From the cell containing the given text, extract its center point as (X, Y) coordinate. 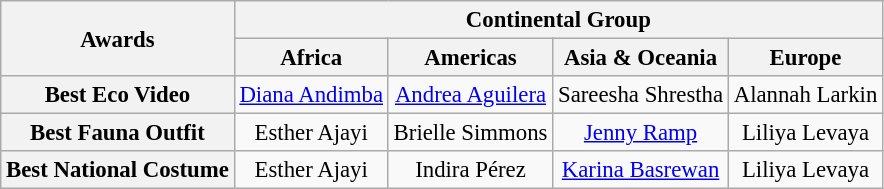
Andrea Aguilera (470, 95)
Best Eco Video (118, 95)
Diana Andimba (311, 95)
Indira Pérez (470, 170)
Europe (805, 58)
Brielle Simmons (470, 133)
Asia & Oceania (641, 58)
Sareesha Shrestha (641, 95)
Alannah Larkin (805, 95)
Continental Group (558, 20)
Karina Basrewan (641, 170)
Jenny Ramp (641, 133)
Best Fauna Outfit (118, 133)
Best National Costume (118, 170)
Awards (118, 38)
Americas (470, 58)
Africa (311, 58)
